Pinpoint the cell where the given text exists, returning its [x, y] midpoint coordinate. 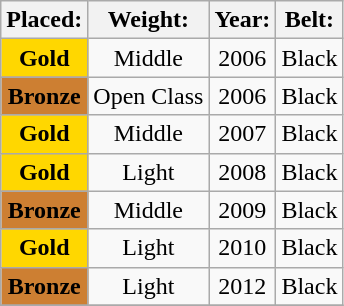
2012 [242, 286]
Open Class [148, 96]
2010 [242, 248]
Weight: [148, 20]
Belt: [310, 20]
Placed: [44, 20]
Year: [242, 20]
2008 [242, 172]
2009 [242, 210]
2007 [242, 134]
